Scan for the cell matching the given text and deliver its [x, y] coordinate at center. 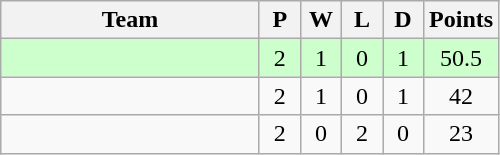
50.5 [462, 58]
Points [462, 20]
P [280, 20]
Team [130, 20]
L [362, 20]
W [320, 20]
42 [462, 96]
23 [462, 134]
D [402, 20]
